Detect which cell encompasses the target text, then output its (x, y) center coordinate. 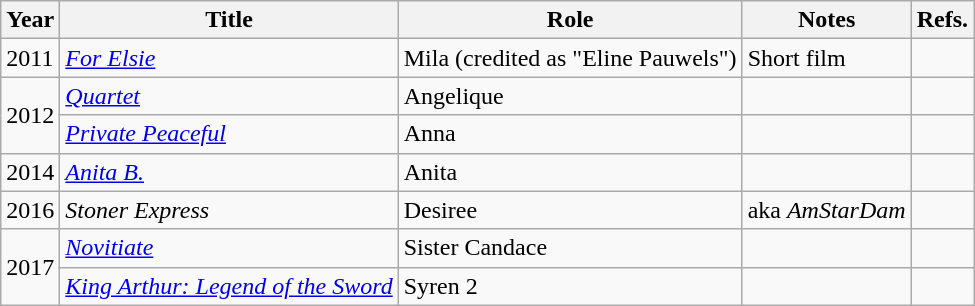
Anita (570, 172)
Year (30, 20)
Novitiate (229, 248)
Private Peaceful (229, 134)
Angelique (570, 96)
2017 (30, 267)
2014 (30, 172)
For Elsie (229, 58)
Syren 2 (570, 286)
King Arthur: Legend of the Sword (229, 286)
Anna (570, 134)
2011 (30, 58)
Short film (826, 58)
Notes (826, 20)
Mila (credited as "Eline Pauwels") (570, 58)
Desiree (570, 210)
aka AmStarDam (826, 210)
Anita B. (229, 172)
Sister Candace (570, 248)
Title (229, 20)
Stoner Express (229, 210)
Refs. (942, 20)
2012 (30, 115)
2016 (30, 210)
Role (570, 20)
Quartet (229, 96)
